Detect which cell encompasses the target text, then output its [x, y] center coordinate. 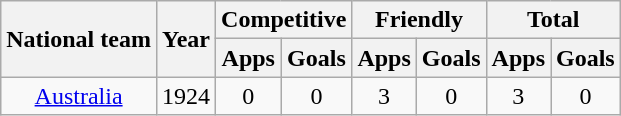
Competitive [284, 20]
Total [553, 20]
Australia [79, 96]
Friendly [419, 20]
Year [186, 39]
1924 [186, 96]
National team [79, 39]
